Determine the (X, Y) coordinate at the center of the cell enclosing the given text.  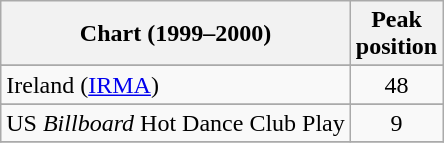
48 (396, 85)
Peakposition (396, 34)
Ireland (IRMA) (176, 85)
Chart (1999–2000) (176, 34)
9 (396, 123)
US Billboard Hot Dance Club Play (176, 123)
